Search for the cell housing the specified text and yield its (x, y) center coordinate. 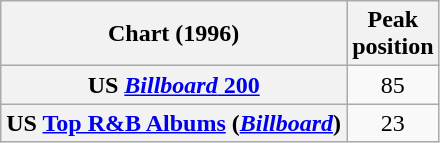
US Billboard 200 (174, 85)
23 (393, 123)
Chart (1996) (174, 34)
Peakposition (393, 34)
85 (393, 85)
US Top R&B Albums (Billboard) (174, 123)
